Extract the (x, y) coordinate from the center of the cell holding the provided text.  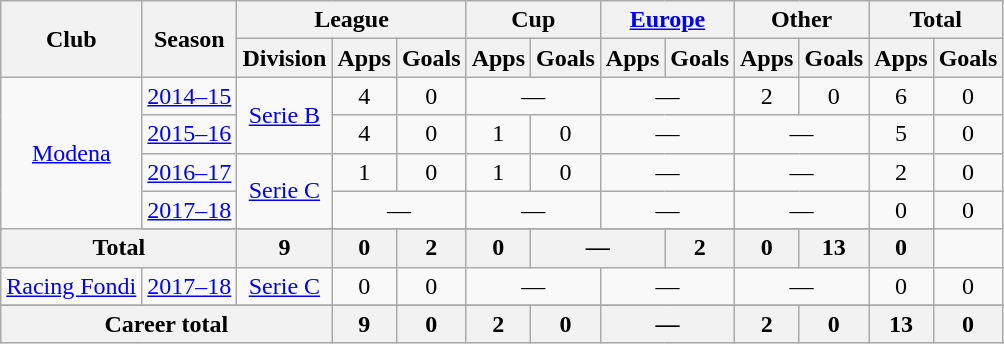
Other (802, 20)
Division (284, 58)
2015–16 (190, 134)
Cup (533, 20)
5 (901, 134)
Europe (667, 20)
6 (901, 96)
Racing Fondi (72, 286)
Modena (72, 153)
League (352, 20)
2016–17 (190, 172)
Career total (166, 324)
2014–15 (190, 96)
Season (190, 39)
Serie B (284, 115)
Club (72, 39)
